Detect which cell encompasses the target text, then output its (x, y) center coordinate. 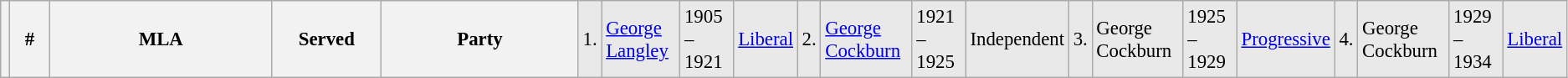
Party (480, 39)
Independent (1017, 39)
1921 – 1925 (939, 39)
1929 – 1934 (1476, 39)
MLA (161, 39)
1. (590, 39)
1905 – 1921 (707, 39)
3. (1080, 39)
1925 – 1929 (1210, 39)
# (29, 39)
4. (1346, 39)
Served (326, 39)
Progressive (1285, 39)
2. (809, 39)
George Langley (641, 39)
